Pinpoint the cell where the given text exists, returning its (x, y) midpoint coordinate. 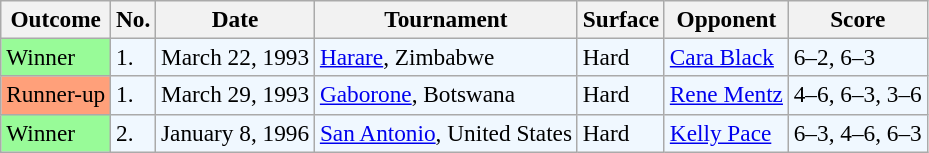
Opponent (726, 19)
Tournament (446, 19)
No. (134, 19)
Cara Black (726, 57)
Harare, Zimbabwe (446, 57)
Date (236, 19)
Runner-up (56, 95)
Rene Mentz (726, 95)
Surface (620, 19)
6–2, 6–3 (858, 57)
Gaborone, Botswana (446, 95)
Outcome (56, 19)
March 29, 1993 (236, 95)
January 8, 1996 (236, 133)
4–6, 6–3, 3–6 (858, 95)
Kelly Pace (726, 133)
March 22, 1993 (236, 57)
San Antonio, United States (446, 133)
6–3, 4–6, 6–3 (858, 133)
Score (858, 19)
2. (134, 133)
